Provide the [X, Y] coordinate of the cell's center where the given text is located.  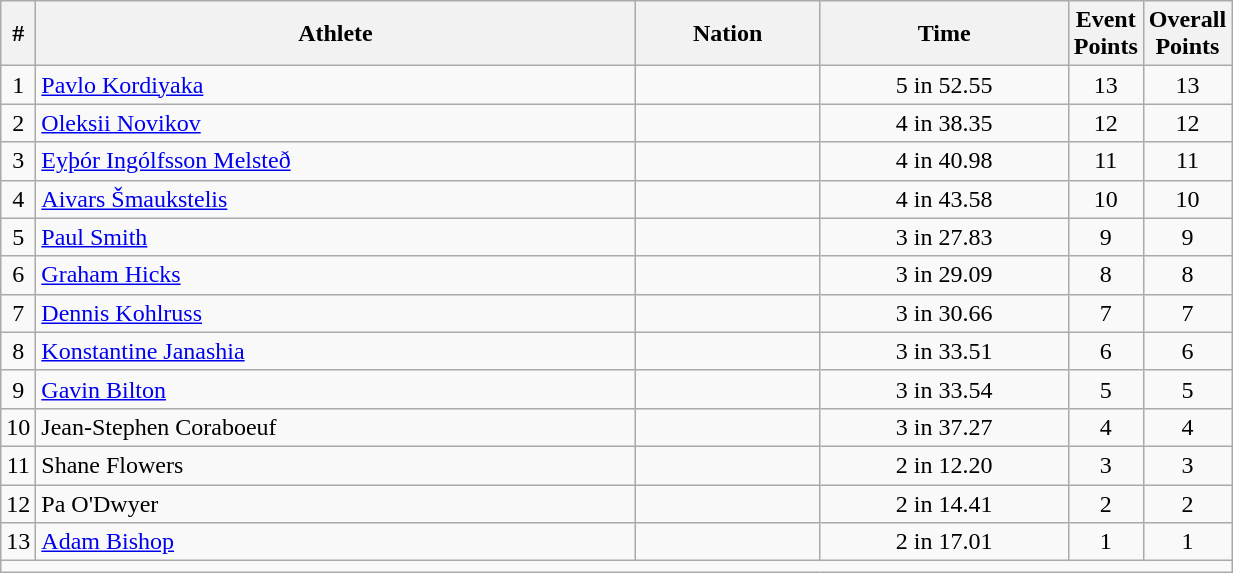
Time [944, 34]
Adam Bishop [336, 542]
3 in 33.54 [944, 389]
2 in 14.41 [944, 503]
Aivars Šmaukstelis [336, 199]
Eyþór Ingólfsson Melsteð [336, 161]
3 in 29.09 [944, 275]
Event Points [1106, 34]
Graham Hicks [336, 275]
5 in 52.55 [944, 85]
# [18, 34]
3 in 37.27 [944, 427]
2 in 17.01 [944, 542]
Dennis Kohlruss [336, 313]
Paul Smith [336, 237]
Pavlo Kordiyaka [336, 85]
Jean-Stephen Coraboeuf [336, 427]
Nation [728, 34]
4 in 43.58 [944, 199]
Oleksii Novikov [336, 123]
Konstantine Janashia [336, 351]
4 in 38.35 [944, 123]
2 in 12.20 [944, 465]
3 in 33.51 [944, 351]
3 in 30.66 [944, 313]
Athlete [336, 34]
Gavin Bilton [336, 389]
Overall Points [1187, 34]
Pa O'Dwyer [336, 503]
Shane Flowers [336, 465]
3 in 27.83 [944, 237]
4 in 40.98 [944, 161]
